Output the (x, y) coordinate of the center of the cell containing the given text.  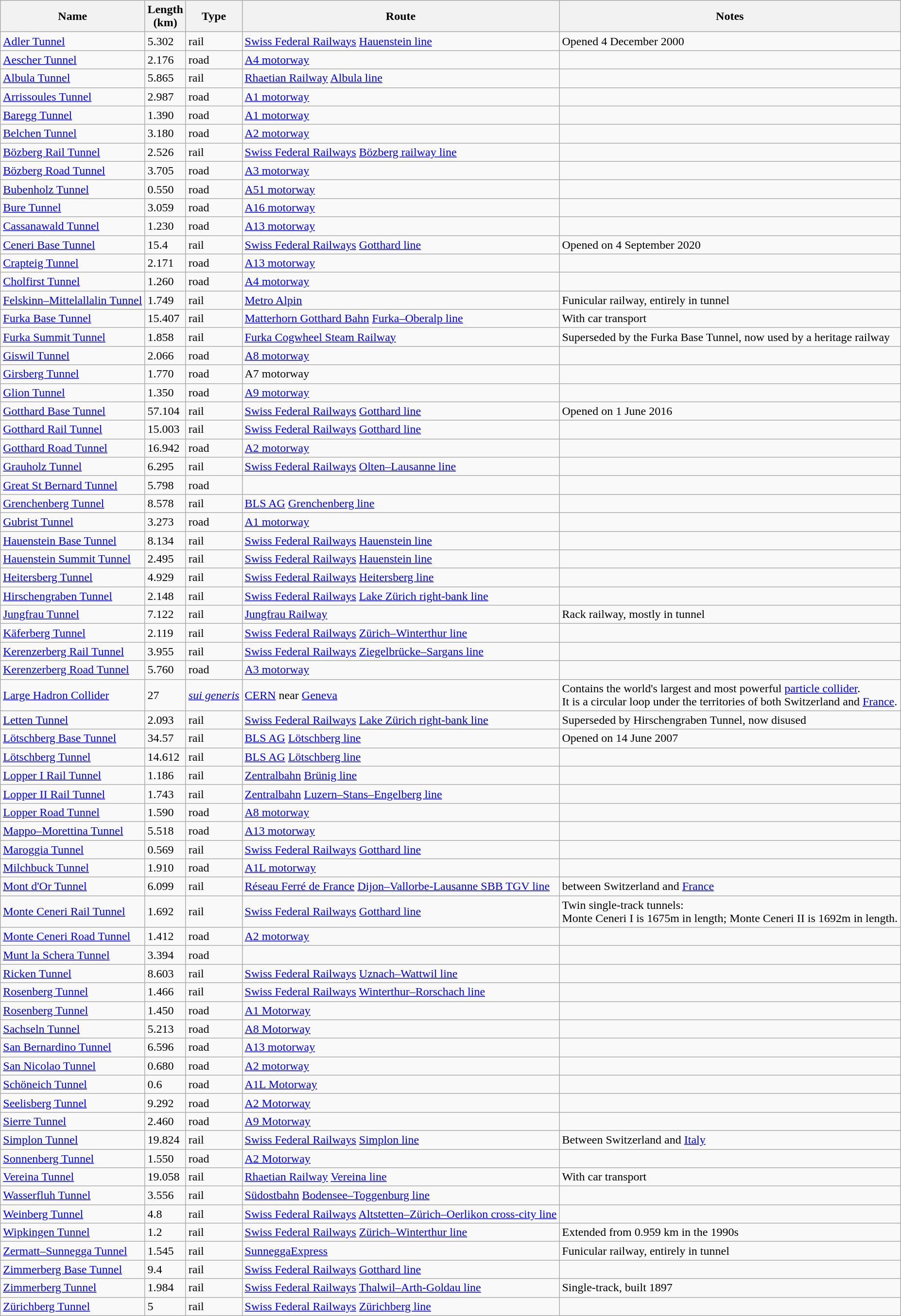
8.603 (165, 974)
Zürichberg Tunnel (73, 1306)
1.466 (165, 992)
9.292 (165, 1103)
Hauenstein Summit Tunnel (73, 559)
Rack railway, mostly in tunnel (730, 615)
5 (165, 1306)
Matterhorn Gotthard Bahn Furka–Oberalp line (400, 319)
Felskinn–Mittelallalin Tunnel (73, 300)
1.770 (165, 374)
Kerenzerberg Rail Tunnel (73, 651)
2.119 (165, 633)
Lopper II Rail Tunnel (73, 794)
Contains the world's largest and most powerful particle collider.It is a circular loop under the territories of both Switzerland and France. (730, 695)
Rhaetian Railway Vereina line (400, 1177)
2.526 (165, 152)
Seelisberg Tunnel (73, 1103)
Name (73, 17)
3.955 (165, 651)
Bure Tunnel (73, 207)
Bubenholz Tunnel (73, 189)
BLS AG Grenchenberg line (400, 503)
A51 motorway (400, 189)
Swiss Federal Railways Altstetten–Zürich–Oerlikon cross-city line (400, 1214)
San Nicolao Tunnel (73, 1066)
6.099 (165, 887)
Belchen Tunnel (73, 134)
1.2 (165, 1232)
Length(km) (165, 17)
2.495 (165, 559)
4.8 (165, 1214)
Lötschberg Base Tunnel (73, 738)
1.260 (165, 282)
Bözberg Rail Tunnel (73, 152)
Gotthard Rail Tunnel (73, 429)
5.798 (165, 485)
3.394 (165, 955)
2.171 (165, 263)
0.680 (165, 1066)
Zimmerberg Base Tunnel (73, 1269)
Type (214, 17)
1.984 (165, 1288)
Notes (730, 17)
1.450 (165, 1010)
1.692 (165, 911)
Furka Cogwheel Steam Railway (400, 337)
2.460 (165, 1121)
Adler Tunnel (73, 41)
1.550 (165, 1159)
5.213 (165, 1029)
Swiss Federal Railways Thalwil–Arth-Goldau line (400, 1288)
Giswil Tunnel (73, 356)
1.186 (165, 775)
Superseded by the Furka Base Tunnel, now used by a heritage railway (730, 337)
Cassanawald Tunnel (73, 226)
Metro Alpin (400, 300)
3.705 (165, 171)
Swiss Federal Railways Ziegelbrücke–Sargans line (400, 651)
Wipkingen Tunnel (73, 1232)
15.003 (165, 429)
Single-track, built 1897 (730, 1288)
5.518 (165, 831)
Zimmerberg Tunnel (73, 1288)
1.743 (165, 794)
Extended from 0.959 km in the 1990s (730, 1232)
2.987 (165, 97)
Lötschberg Tunnel (73, 757)
Lopper Road Tunnel (73, 812)
Ceneri Base Tunnel (73, 244)
Superseded by Hirschengraben Tunnel, now disused (730, 720)
Furka Base Tunnel (73, 319)
1.350 (165, 393)
3.180 (165, 134)
Kerenzerberg Road Tunnel (73, 670)
Mappo–Morettina Tunnel (73, 831)
Mont d'Or Tunnel (73, 887)
A9 Motorway (400, 1121)
5.302 (165, 41)
Hirschengraben Tunnel (73, 596)
A1 Motorway (400, 1010)
Monte Ceneri Rail Tunnel (73, 911)
A7 motorway (400, 374)
2.066 (165, 356)
1.230 (165, 226)
between Switzerland and France (730, 887)
Letten Tunnel (73, 720)
Swiss Federal Railways Heitersberg line (400, 578)
Swiss Federal Railways Simplon line (400, 1140)
Gubrist Tunnel (73, 522)
3.273 (165, 522)
Zentralbahn Brünig line (400, 775)
Hauenstein Base Tunnel (73, 541)
Arrissoules Tunnel (73, 97)
Bözberg Road Tunnel (73, 171)
Opened on 1 June 2016 (730, 411)
Aescher Tunnel (73, 60)
Glion Tunnel (73, 393)
Schöneich Tunnel (73, 1084)
Large Hadron Collider (73, 695)
A1L Motorway (400, 1084)
Baregg Tunnel (73, 115)
Swiss Federal Railways Olten–Lausanne line (400, 466)
7.122 (165, 615)
14.612 (165, 757)
Sachseln Tunnel (73, 1029)
Furka Summit Tunnel (73, 337)
1.545 (165, 1251)
1.590 (165, 812)
Gotthard Road Tunnel (73, 448)
Gotthard Base Tunnel (73, 411)
Réseau Ferré de France Dijon–Vallorbe-Lausanne SBB TGV line (400, 887)
Monte Ceneri Road Tunnel (73, 937)
4.929 (165, 578)
3.059 (165, 207)
Great St Bernard Tunnel (73, 485)
6.596 (165, 1047)
Jungfrau Railway (400, 615)
Swiss Federal Railways Winterthur–Rorschach line (400, 992)
19.058 (165, 1177)
19.824 (165, 1140)
5.760 (165, 670)
Simplon Tunnel (73, 1140)
0.569 (165, 850)
3.556 (165, 1196)
1.412 (165, 937)
6.295 (165, 466)
Rhaetian Railway Albula line (400, 78)
Munt la Schera Tunnel (73, 955)
Jungfrau Tunnel (73, 615)
0.6 (165, 1084)
Cholfirst Tunnel (73, 282)
5.865 (165, 78)
Zentralbahn Luzern–Stans–Engelberg line (400, 794)
57.104 (165, 411)
Wasserfluh Tunnel (73, 1196)
Opened on 4 September 2020 (730, 244)
15.407 (165, 319)
Between Switzerland and Italy (730, 1140)
Maroggia Tunnel (73, 850)
2.176 (165, 60)
Swiss Federal Railways Uznach–Wattwil line (400, 974)
1.910 (165, 868)
Opened 4 December 2000 (730, 41)
Girsberg Tunnel (73, 374)
15.4 (165, 244)
Grenchenberg Tunnel (73, 503)
Weinberg Tunnel (73, 1214)
San Bernardino Tunnel (73, 1047)
2.148 (165, 596)
Route (400, 17)
Sierre Tunnel (73, 1121)
9.4 (165, 1269)
1.749 (165, 300)
A8 Motorway (400, 1029)
2.093 (165, 720)
Käferberg Tunnel (73, 633)
8.134 (165, 541)
Twin single-track tunnels:Monte Ceneri I is 1675m in length; Monte Ceneri II is 1692m in length. (730, 911)
Südostbahn Bodensee–Toggenburg line (400, 1196)
8.578 (165, 503)
1.390 (165, 115)
Ricken Tunnel (73, 974)
27 (165, 695)
Lopper I Rail Tunnel (73, 775)
Heitersberg Tunnel (73, 578)
Zermatt–Sunnegga Tunnel (73, 1251)
Crapteig Tunnel (73, 263)
A1L motorway (400, 868)
Swiss Federal Railways Bözberg railway line (400, 152)
A9 motorway (400, 393)
1.858 (165, 337)
sui generis (214, 695)
Vereina Tunnel (73, 1177)
16.942 (165, 448)
Milchbuck Tunnel (73, 868)
Swiss Federal Railways Zürichberg line (400, 1306)
34.57 (165, 738)
A16 motorway (400, 207)
Sonnenberg Tunnel (73, 1159)
Opened on 14 June 2007 (730, 738)
SunneggaExpress (400, 1251)
CERN near Geneva (400, 695)
Grauholz Tunnel (73, 466)
Albula Tunnel (73, 78)
0.550 (165, 189)
